Determine the [x, y] coordinate at the center of the cell enclosing the given text.  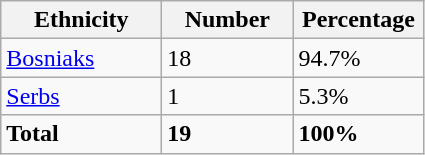
94.7% [358, 58]
18 [228, 58]
Percentage [358, 20]
19 [228, 134]
100% [358, 134]
Serbs [82, 96]
Total [82, 134]
Number [228, 20]
Bosniaks [82, 58]
5.3% [358, 96]
1 [228, 96]
Ethnicity [82, 20]
